Detect which cell encompasses the target text, then output its [X, Y] center coordinate. 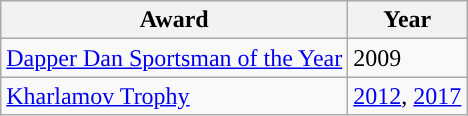
Dapper Dan Sportsman of the Year [174, 58]
2009 [408, 58]
Award [174, 20]
Year [408, 20]
Kharlamov Trophy [174, 96]
2012, 2017 [408, 96]
